Identify which cell holds the provided text, then report its [X, Y] central coordinate. 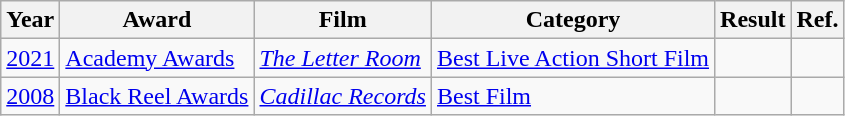
The Letter Room [342, 58]
2021 [30, 58]
Category [572, 20]
Result [753, 20]
Academy Awards [157, 58]
2008 [30, 96]
Film [342, 20]
Ref. [818, 20]
Cadillac Records [342, 96]
Black Reel Awards [157, 96]
Best Film [572, 96]
Award [157, 20]
Best Live Action Short Film [572, 58]
Year [30, 20]
